Return [x, y] of the center of cell containing provided text 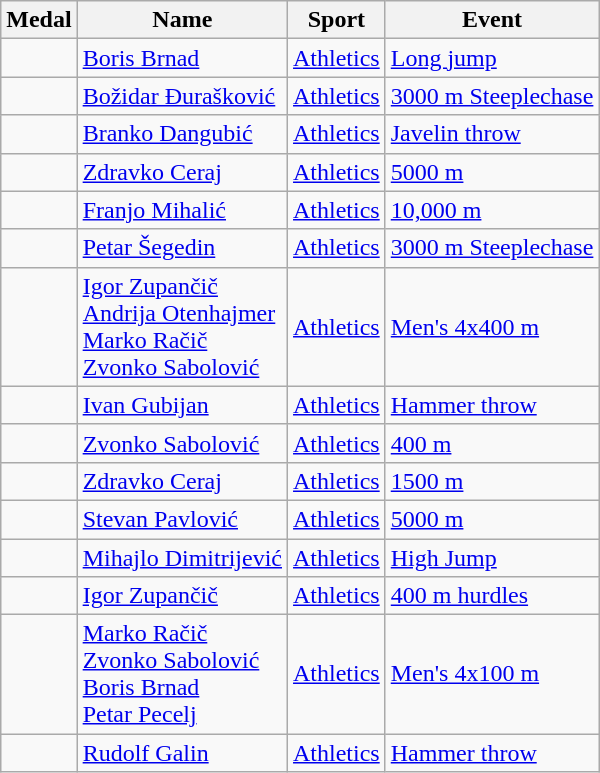
Ivan Gubijan [182, 405]
Event [492, 20]
Sport [337, 20]
Franjo Mihalić [182, 210]
1500 m [492, 481]
Mihajlo Dimitrijević [182, 557]
Men's 4x400 m [492, 326]
Javelin throw [492, 134]
Boris Brnad [182, 58]
Men's 4x100 m [492, 674]
400 m hurdles [492, 596]
High Jump [492, 557]
Stevan Pavlović [182, 519]
Branko Dangubić [182, 134]
Igor Zupančič [182, 596]
10,000 m [492, 210]
Rudolf Galin [182, 753]
Medal [39, 20]
Božidar Đurašković [182, 96]
Zvonko Sabolović [182, 443]
Marko RačičZvonko SabolovićBoris BrnadPetar Pecelj [182, 674]
Long jump [492, 58]
Name [182, 20]
Petar Šegedin [182, 248]
400 m [492, 443]
Igor ZupančičAndrija OtenhajmerMarko RačičZvonko Sabolović [182, 326]
